Provide the [X, Y] coordinate of the cell's center where the given text is located.  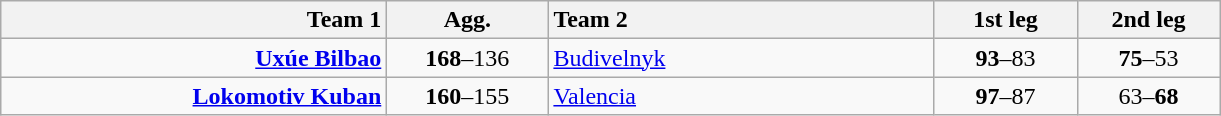
93–83 [1006, 58]
1st leg [1006, 20]
Agg. [468, 20]
160–155 [468, 96]
2nd leg [1148, 20]
75–53 [1148, 58]
Lokomotiv Kuban [194, 96]
Team 2 [741, 20]
Valencia [741, 96]
Team 1 [194, 20]
63–68 [1148, 96]
168–136 [468, 58]
Budivelnyk [741, 58]
97–87 [1006, 96]
Uxúe Bilbao [194, 58]
